Return [X, Y] of the center of cell containing provided text 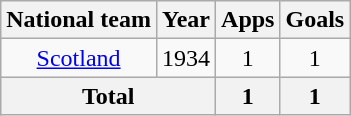
Goals [315, 20]
1934 [186, 58]
Apps [248, 20]
Scotland [79, 58]
Year [186, 20]
Total [108, 96]
National team [79, 20]
